Pinpoint the cell where the given text exists, returning its (X, Y) midpoint coordinate. 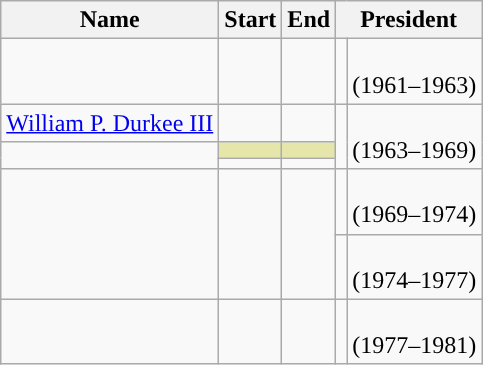
President (409, 20)
(1977–1981) (414, 332)
(1969–1974) (414, 202)
(1961–1963) (414, 72)
William P. Durkee III (110, 123)
End (309, 20)
(1974–1977) (414, 266)
Name (110, 20)
(1963–1969) (414, 136)
Start (250, 20)
